Pinpoint the cell where the given text exists, returning its [x, y] midpoint coordinate. 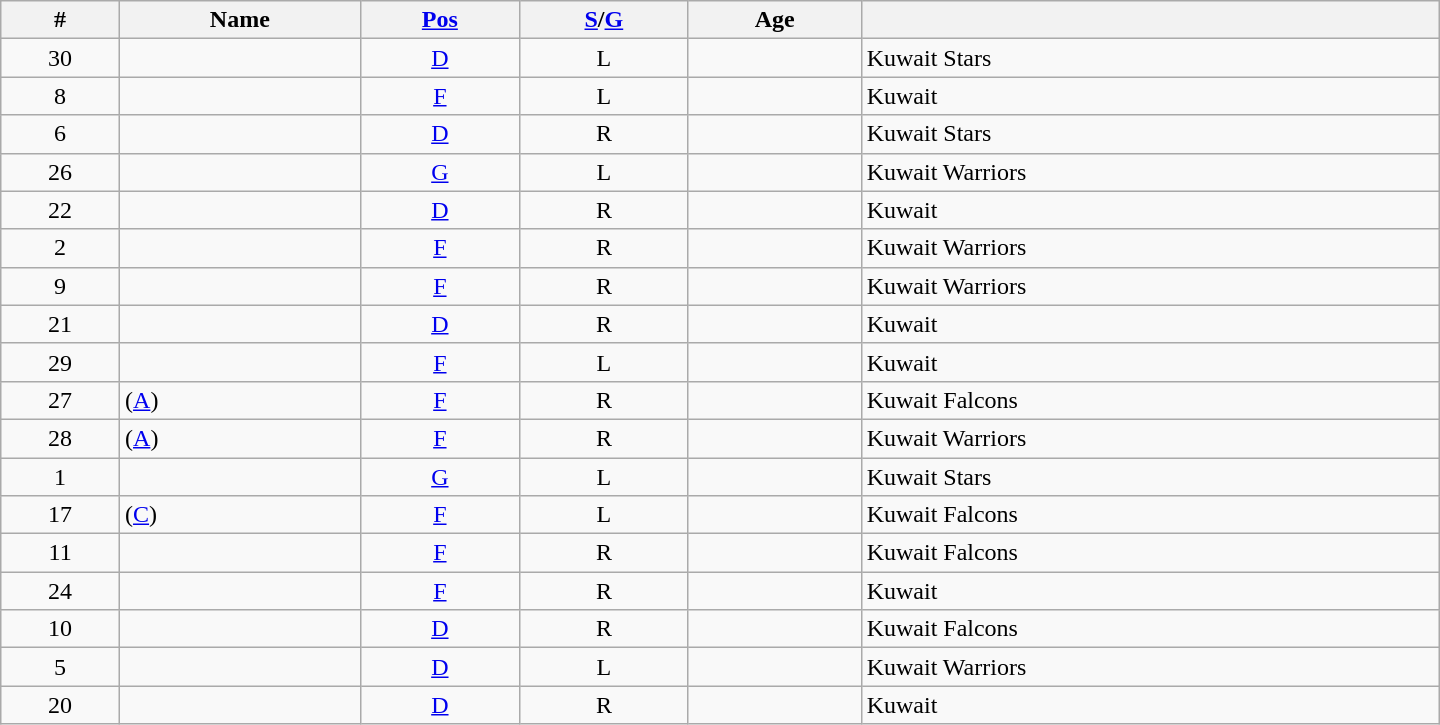
28 [60, 438]
10 [60, 629]
(C) [240, 515]
27 [60, 400]
17 [60, 515]
30 [60, 58]
Pos [440, 20]
Age [774, 20]
2 [60, 248]
22 [60, 210]
S/G [604, 20]
Name [240, 20]
24 [60, 591]
21 [60, 324]
6 [60, 134]
5 [60, 667]
8 [60, 96]
20 [60, 705]
9 [60, 286]
# [60, 20]
1 [60, 477]
26 [60, 172]
11 [60, 553]
29 [60, 362]
